Return the (X, Y) coordinate for the center point of the cell that contains the specified text.  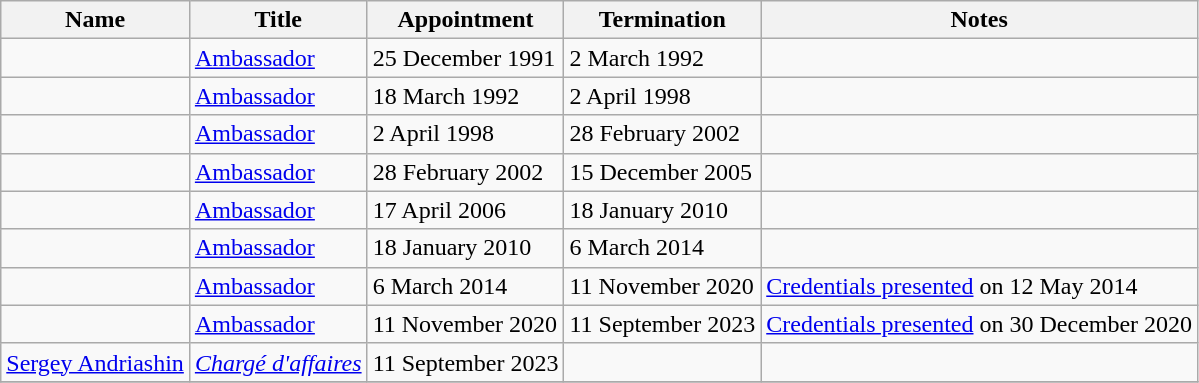
2 March 1992 (662, 58)
Chargé d'affaires (278, 362)
Notes (980, 20)
18 March 1992 (466, 96)
17 April 2006 (466, 210)
25 December 1991 (466, 58)
Sergey Andriashin (96, 362)
Termination (662, 20)
Title (278, 20)
15 December 2005 (662, 172)
Name (96, 20)
Credentials presented on 30 December 2020 (980, 324)
Appointment (466, 20)
Credentials presented on 12 May 2014 (980, 286)
